Output the [X, Y] coordinate of the center of the cell containing the given text.  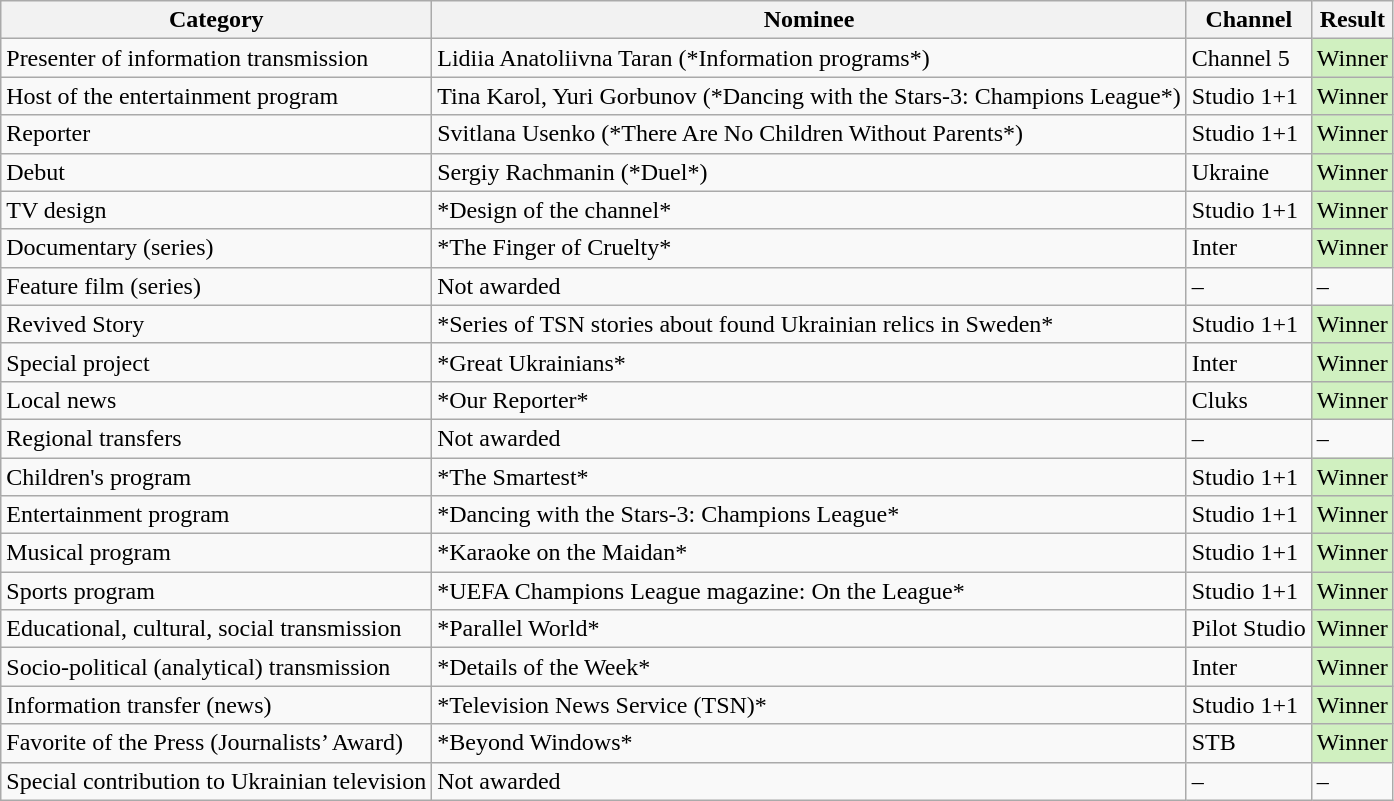
Sports program [216, 591]
Tina Karol, Yuri Gorbunov (*Dancing with the Stars-3: Champions League*) [809, 96]
Reporter [216, 134]
Musical program [216, 553]
Special contribution to Ukrainian television [216, 781]
Nominee [809, 20]
Host of the entertainment program [216, 96]
Favorite of the Press (Journalists’ Award) [216, 743]
Svitlana Usenko (*There Are No Children Without Parents*) [809, 134]
STB [1248, 743]
Documentary (series) [216, 248]
Children's program [216, 477]
Channel [1248, 20]
*Karaoke on the Maidan* [809, 553]
*Design of the channel* [809, 210]
Sergiy Rachmanin (*Duel*) [809, 172]
Cluks [1248, 400]
*Beyond Windows* [809, 743]
Ukraine [1248, 172]
*Dancing with the Stars-3: Champions League* [809, 515]
Special project [216, 362]
*The Smartest* [809, 477]
Socio-political (analytical) transmission [216, 667]
Lidiia Anatoliivna Taran (*Information programs*) [809, 58]
Pilot Studio [1248, 629]
Feature film (series) [216, 286]
TV design [216, 210]
Debut [216, 172]
*The Finger of Cruelty* [809, 248]
Entertainment program [216, 515]
*Our Reporter* [809, 400]
Regional transfers [216, 438]
Educational, cultural, social transmission [216, 629]
*Parallel World* [809, 629]
Local news [216, 400]
Category [216, 20]
Result [1352, 20]
*Details of the Week* [809, 667]
Information transfer (news) [216, 705]
Presenter of information transmission [216, 58]
Revived Story [216, 324]
*Great Ukrainians* [809, 362]
Channel 5 [1248, 58]
*Series of TSN stories about found Ukrainian relics in Sweden* [809, 324]
*Television News Service (TSN)* [809, 705]
*UEFA Champions League magazine: On the League* [809, 591]
